Extract the (X, Y) coordinate from the center of the cell holding the provided text.  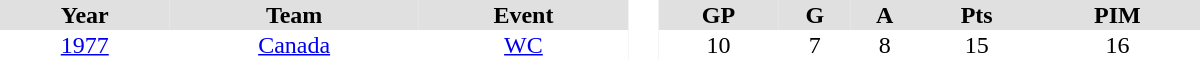
PIM (1118, 15)
10 (718, 45)
WC (524, 45)
7 (815, 45)
A (885, 15)
1977 (85, 45)
Team (294, 15)
15 (976, 45)
G (815, 15)
8 (885, 45)
Canada (294, 45)
Year (85, 15)
16 (1118, 45)
GP (718, 15)
Event (524, 15)
Pts (976, 15)
